Identify which cell holds the provided text, then report its (x, y) central coordinate. 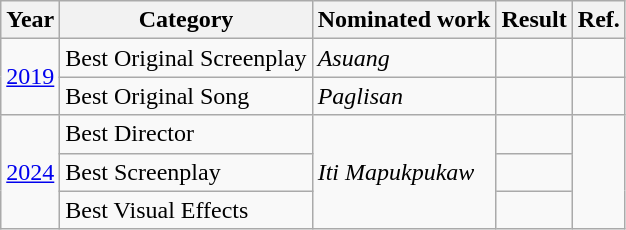
Best Screenplay (186, 172)
Result (534, 20)
Paglisan (404, 96)
Ref. (598, 20)
2019 (30, 77)
Best Original Screenplay (186, 58)
Year (30, 20)
Iti Mapukpukaw (404, 172)
Category (186, 20)
Asuang (404, 58)
Best Director (186, 134)
Best Original Song (186, 96)
Best Visual Effects (186, 210)
2024 (30, 172)
Nominated work (404, 20)
